Determine the [x, y] coordinate at the center of the cell enclosing the given text.  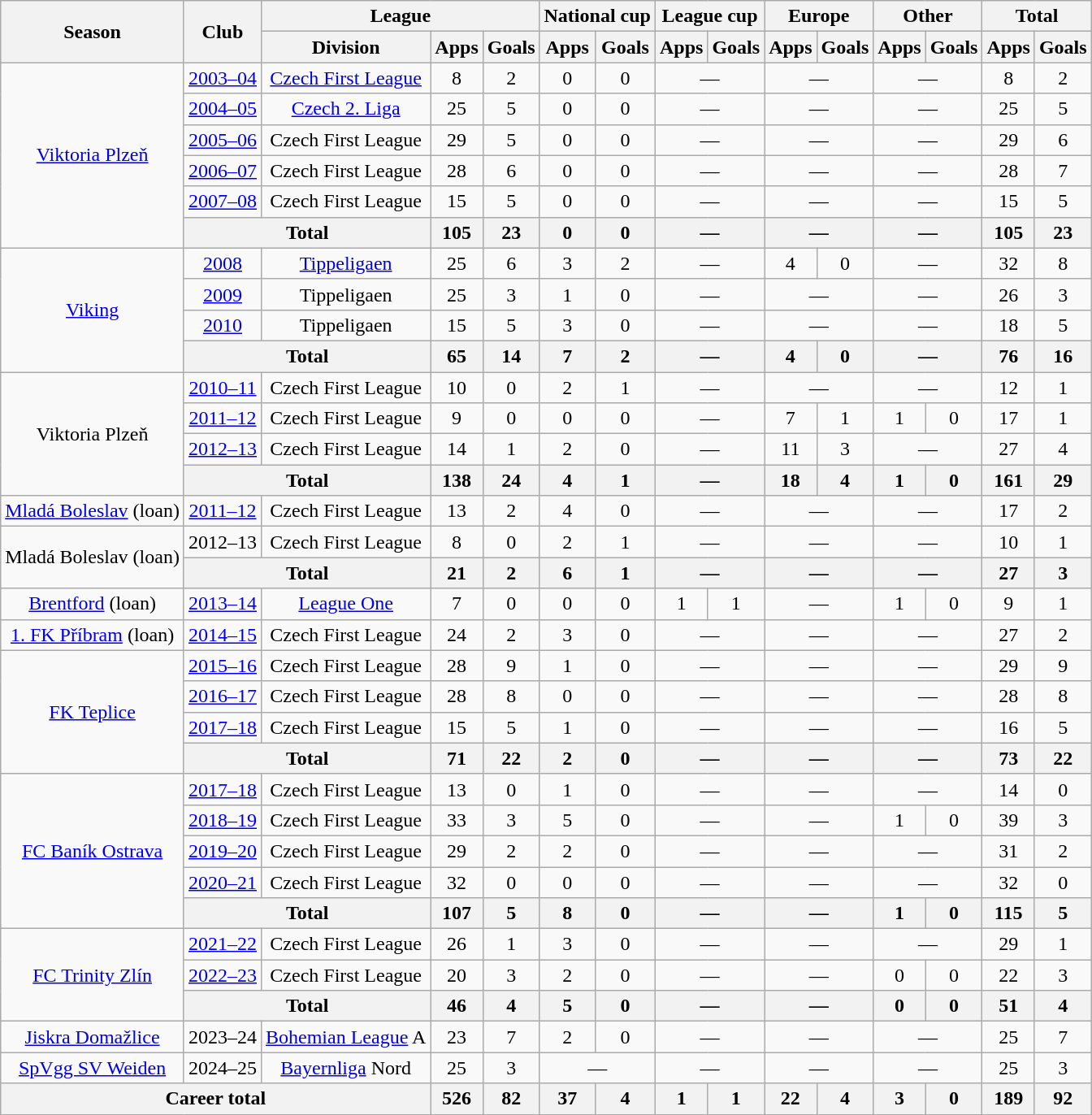
2004–05 [223, 109]
51 [1008, 1006]
Europe [819, 16]
2024–25 [223, 1068]
Other [928, 16]
Czech 2. Liga [345, 109]
31 [1008, 851]
46 [457, 1006]
71 [457, 758]
Season [93, 32]
2023–24 [223, 1037]
2009 [223, 294]
2019–20 [223, 851]
2014–15 [223, 635]
2003–04 [223, 78]
526 [457, 1099]
2018–19 [223, 820]
Career total [216, 1099]
33 [457, 820]
39 [1008, 820]
12 [1008, 388]
107 [457, 913]
2005–06 [223, 140]
1. FK Příbram (loan) [93, 635]
2007–08 [223, 202]
21 [457, 573]
76 [1008, 356]
2010–11 [223, 388]
Brentford (loan) [93, 604]
Viking [93, 310]
Bayernliga Nord [345, 1068]
FK Teplice [93, 712]
Division [345, 47]
2021–22 [223, 944]
20 [457, 975]
82 [511, 1099]
Jiskra Domažlice [93, 1037]
2020–21 [223, 882]
2010 [223, 325]
2008 [223, 263]
2006–07 [223, 171]
37 [567, 1099]
SpVgg SV Weiden [93, 1068]
FC Trinity Zlín [93, 975]
League cup [709, 16]
League [400, 16]
2013–14 [223, 604]
League One [345, 604]
Club [223, 32]
92 [1063, 1099]
73 [1008, 758]
FC Baník Ostrava [93, 851]
161 [1008, 480]
2015–16 [223, 666]
Bohemian League A [345, 1037]
115 [1008, 913]
138 [457, 480]
65 [457, 356]
11 [791, 449]
2022–23 [223, 975]
2016–17 [223, 696]
National cup [597, 16]
189 [1008, 1099]
